Provide the [x, y] coordinate of the cell's center where the given text is located.  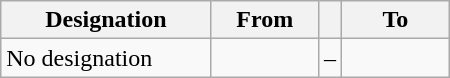
Designation [106, 20]
From [265, 20]
No designation [106, 58]
To [396, 20]
– [330, 58]
